Find where the given text appears and provide that cell's center as (x, y) coordinate. 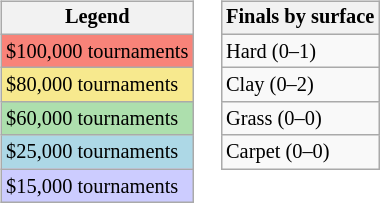
Carpet (0–0) (300, 152)
$100,000 tournaments (97, 51)
Hard (0–1) (300, 51)
$60,000 tournaments (97, 119)
$80,000 tournaments (97, 85)
Clay (0–2) (300, 85)
$25,000 tournaments (97, 152)
Finals by surface (300, 18)
Legend (97, 18)
$15,000 tournaments (97, 186)
Grass (0–0) (300, 119)
